Provide the [X, Y] coordinate of the cell's center where the given text is located.  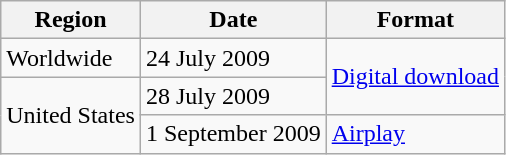
Region [71, 20]
24 July 2009 [233, 58]
Airplay [415, 134]
United States [71, 115]
1 September 2009 [233, 134]
Format [415, 20]
Date [233, 20]
28 July 2009 [233, 96]
Digital download [415, 77]
Worldwide [71, 58]
